Output the (x, y) coordinate of the center of the cell containing the given text.  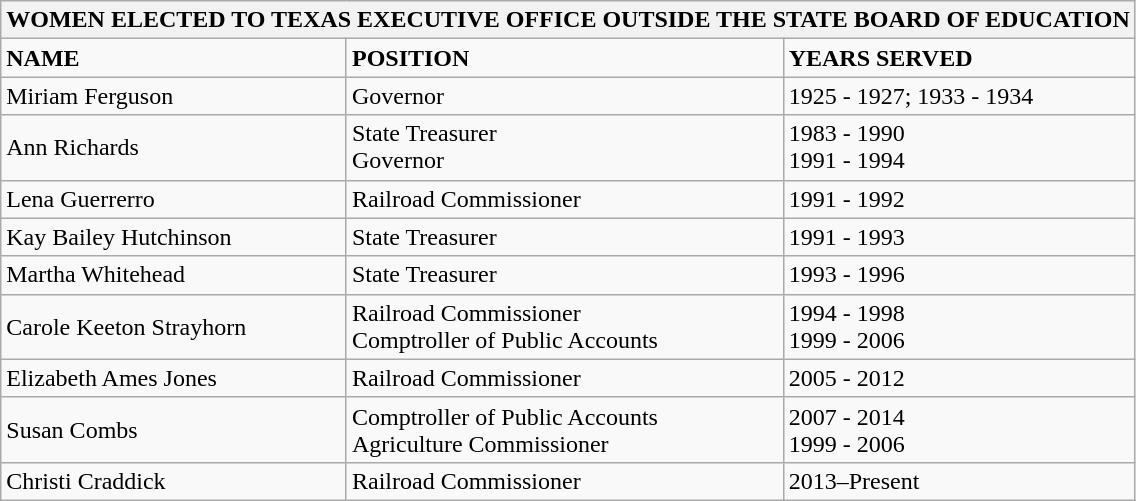
1994 - 19981999 - 2006 (959, 326)
1991 - 1993 (959, 237)
Elizabeth Ames Jones (174, 378)
2007 - 20141999 - 2006 (959, 430)
2013–Present (959, 481)
State TreasurerGovernor (564, 148)
1991 - 1992 (959, 199)
WOMEN ELECTED TO TEXAS EXECUTIVE OFFICE OUTSIDE THE STATE BOARD OF EDUCATION (568, 20)
1925 - 1927; 1933 - 1934 (959, 96)
POSITION (564, 58)
Miriam Ferguson (174, 96)
Kay Bailey Hutchinson (174, 237)
Susan Combs (174, 430)
Christi Craddick (174, 481)
YEARS SERVED (959, 58)
1993 - 1996 (959, 275)
1983 - 19901991 - 1994 (959, 148)
Ann Richards (174, 148)
Martha Whitehead (174, 275)
2005 - 2012 (959, 378)
Railroad CommissionerComptroller of Public Accounts (564, 326)
NAME (174, 58)
Lena Guerrerro (174, 199)
Comptroller of Public AccountsAgriculture Commissioner (564, 430)
Governor (564, 96)
Carole Keeton Strayhorn (174, 326)
